Capture the cell that displays the provided text and extract its [X, Y] central coordinate. 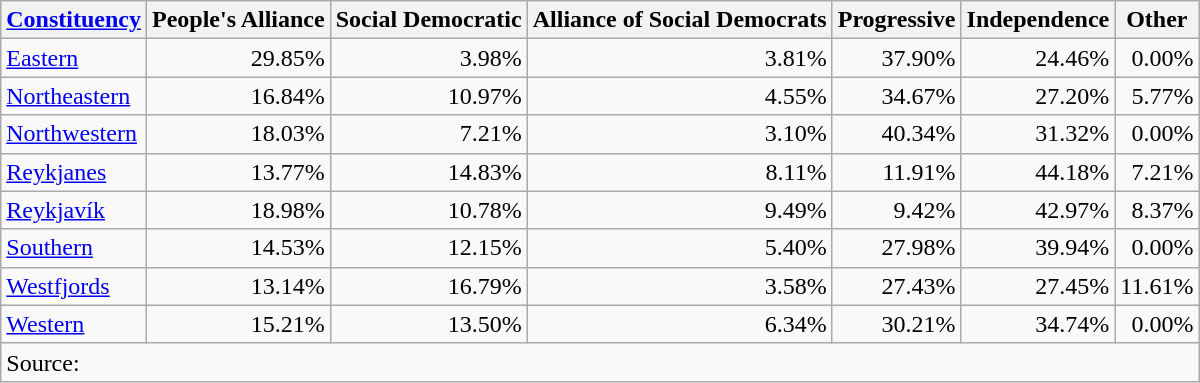
Alliance of Social Democrats [680, 20]
13.50% [428, 324]
11.61% [1157, 286]
12.15% [428, 248]
Source: [600, 362]
40.34% [896, 134]
24.46% [1038, 58]
14.83% [428, 172]
3.58% [680, 286]
27.98% [896, 248]
Westfjords [74, 286]
10.78% [428, 210]
30.21% [896, 324]
13.14% [238, 286]
15.21% [238, 324]
Northwestern [74, 134]
16.79% [428, 286]
27.20% [1038, 96]
10.97% [428, 96]
11.91% [896, 172]
Reykjanes [74, 172]
39.94% [1038, 248]
3.10% [680, 134]
34.74% [1038, 324]
29.85% [238, 58]
27.43% [896, 286]
Other [1157, 20]
Western [74, 324]
Constituency [74, 20]
18.03% [238, 134]
31.32% [1038, 134]
8.11% [680, 172]
Northeastern [74, 96]
Social Democratic [428, 20]
42.97% [1038, 210]
34.67% [896, 96]
14.53% [238, 248]
4.55% [680, 96]
Eastern [74, 58]
8.37% [1157, 210]
44.18% [1038, 172]
3.81% [680, 58]
Independence [1038, 20]
37.90% [896, 58]
6.34% [680, 324]
5.77% [1157, 96]
13.77% [238, 172]
16.84% [238, 96]
18.98% [238, 210]
Progressive [896, 20]
27.45% [1038, 286]
9.49% [680, 210]
9.42% [896, 210]
Southern [74, 248]
5.40% [680, 248]
People's Alliance [238, 20]
3.98% [428, 58]
Reykjavík [74, 210]
